Find where the given text appears and provide that cell's center as (X, Y) coordinate. 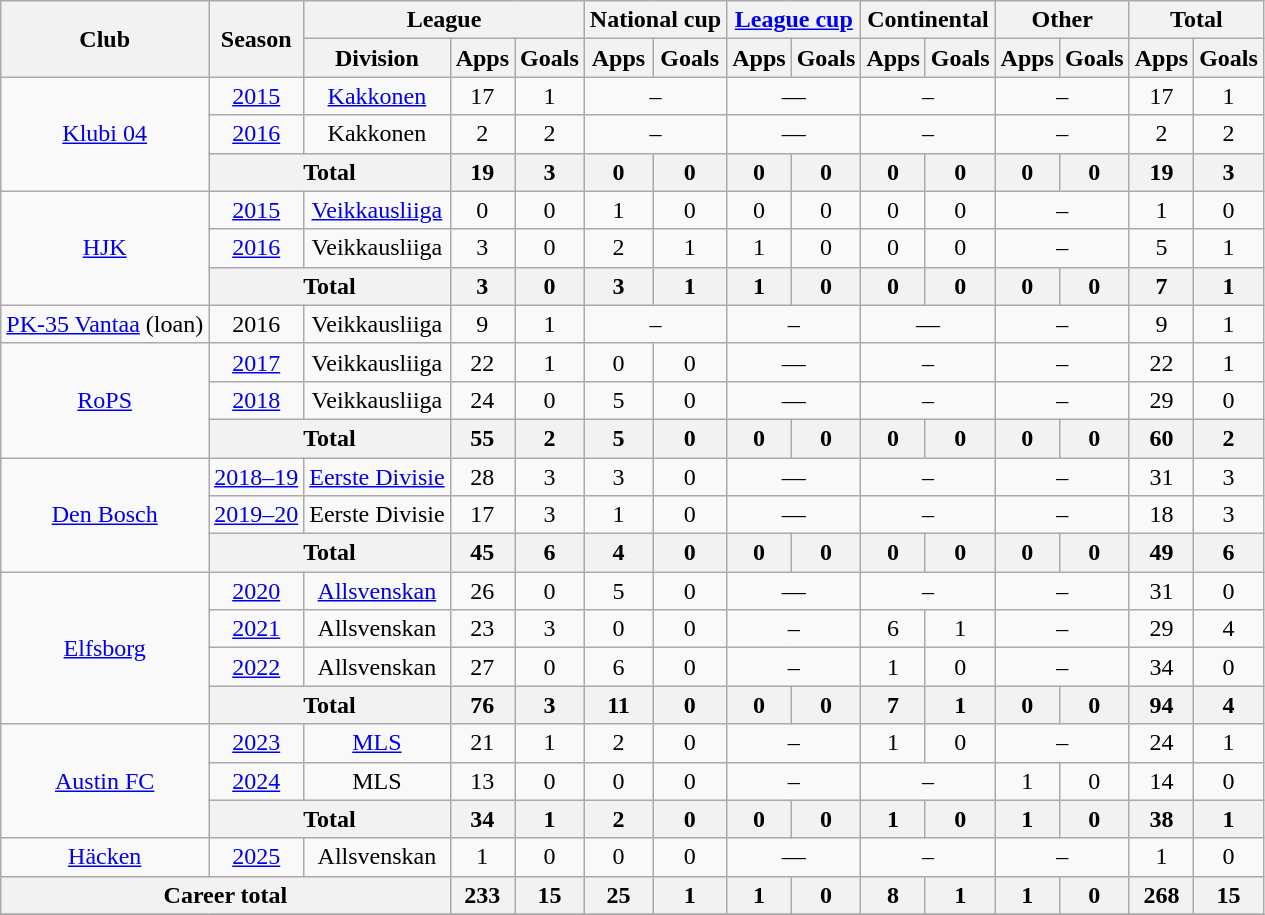
League (444, 20)
Season (256, 39)
38 (1161, 819)
2022 (256, 667)
Division (377, 58)
2019–20 (256, 515)
60 (1161, 438)
Häcken (105, 857)
Continental (928, 20)
18 (1161, 515)
27 (482, 667)
Other (1062, 20)
Austin FC (105, 781)
2025 (256, 857)
26 (482, 591)
45 (482, 553)
25 (618, 895)
RoPS (105, 400)
2024 (256, 781)
Club (105, 39)
11 (618, 705)
13 (482, 781)
21 (482, 743)
76 (482, 705)
2023 (256, 743)
94 (1161, 705)
League cup (794, 20)
2017 (256, 362)
PK-35 Vantaa (loan) (105, 324)
268 (1161, 895)
Den Bosch (105, 515)
8 (893, 895)
233 (482, 895)
49 (1161, 553)
National cup (655, 20)
2018 (256, 400)
55 (482, 438)
28 (482, 477)
2020 (256, 591)
2021 (256, 629)
23 (482, 629)
Elfsborg (105, 648)
2018–19 (256, 477)
Career total (226, 895)
14 (1161, 781)
HJK (105, 248)
Klubi 04 (105, 134)
